Output the [x, y] coordinate of the center of the cell containing the given text.  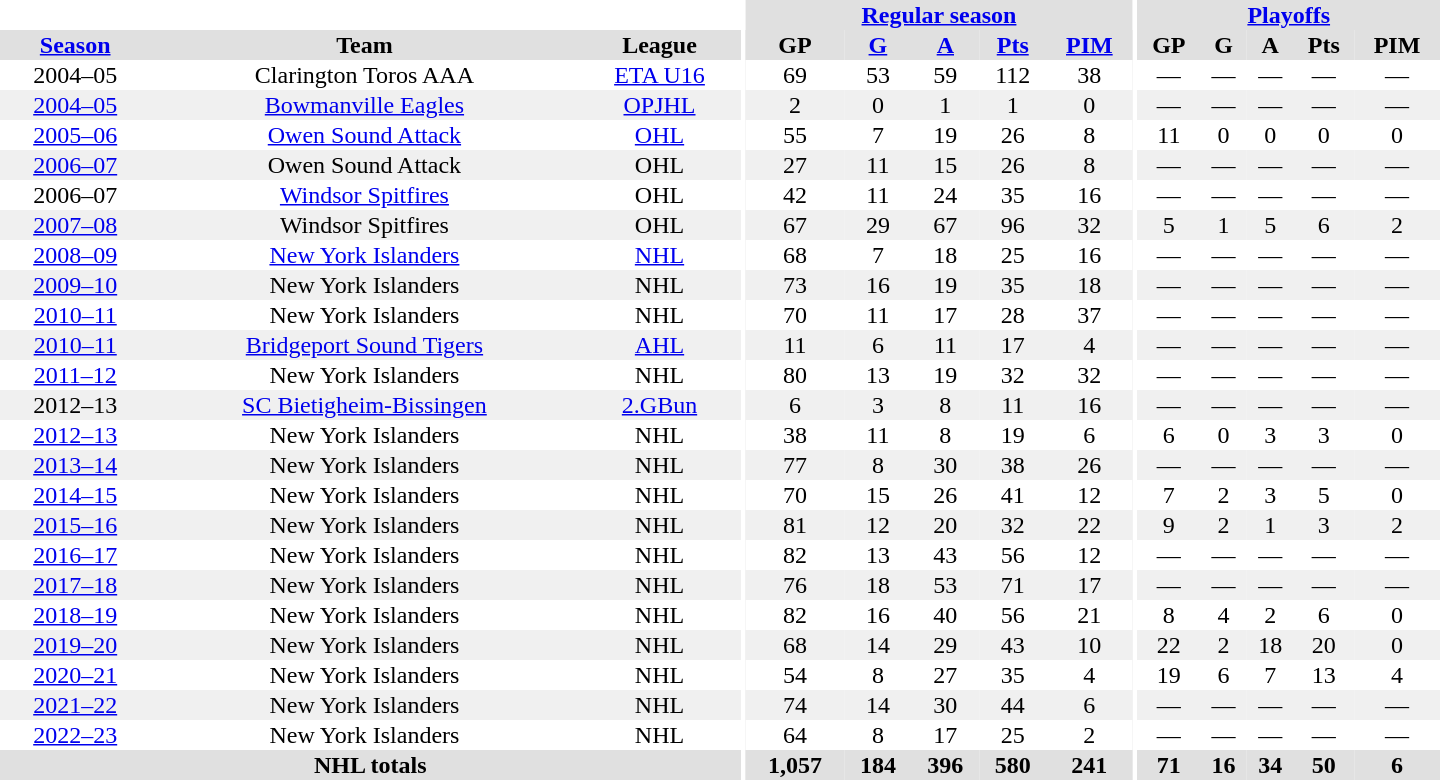
2022–23 [75, 735]
2018–19 [75, 615]
2011–12 [75, 375]
73 [796, 285]
42 [796, 195]
2021–22 [75, 705]
24 [946, 195]
74 [796, 705]
21 [1089, 615]
69 [796, 75]
41 [1012, 495]
77 [796, 465]
SC Bietigheim-Bissingen [364, 405]
76 [796, 585]
Clarington Toros AAA [364, 75]
184 [878, 765]
37 [1089, 315]
81 [796, 525]
59 [946, 75]
10 [1089, 645]
580 [1012, 765]
2008–09 [75, 255]
2016–17 [75, 555]
9 [1168, 525]
2015–16 [75, 525]
2017–18 [75, 585]
80 [796, 375]
Regular season [940, 15]
2013–14 [75, 465]
Season [75, 45]
96 [1012, 225]
40 [946, 615]
OPJHL [659, 105]
44 [1012, 705]
396 [946, 765]
ETA U16 [659, 75]
54 [796, 675]
Bridgeport Sound Tigers [364, 345]
28 [1012, 315]
64 [796, 735]
2007–08 [75, 225]
Playoffs [1288, 15]
2009–10 [75, 285]
League [659, 45]
34 [1270, 765]
2019–20 [75, 645]
112 [1012, 75]
1,057 [796, 765]
2.GBun [659, 405]
2005–06 [75, 135]
2014–15 [75, 495]
55 [796, 135]
AHL [659, 345]
2020–21 [75, 675]
241 [1089, 765]
50 [1324, 765]
NHL totals [370, 765]
Team [364, 45]
Bowmanville Eagles [364, 105]
